For the text-containing cell, return its midpoint in (x, y) coordinate format. 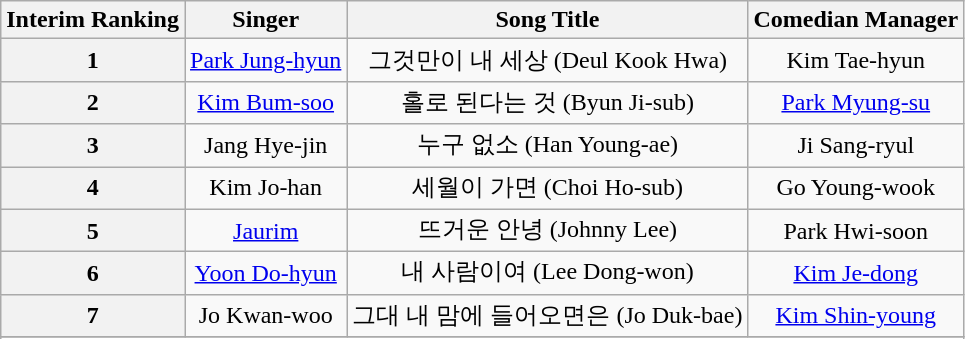
Kim Bum-soo (265, 102)
Singer (265, 20)
3 (93, 146)
2 (93, 102)
Comedian Manager (856, 20)
Kim Je-dong (856, 274)
내 사람이여 (Lee Dong-won) (548, 274)
Kim Jo-han (265, 188)
6 (93, 274)
홀로 된다는 것 (Byun Ji-sub) (548, 102)
Jang Hye-jin (265, 146)
1 (93, 60)
Song Title (548, 20)
Interim Ranking (93, 20)
누구 없소 (Han Young-ae) (548, 146)
4 (93, 188)
Park Myung-su (856, 102)
Park Hwi-soon (856, 230)
그대 내 맘에 들어오면은 (Jo Duk-bae) (548, 316)
Yoon Do-hyun (265, 274)
7 (93, 316)
Kim Shin-young (856, 316)
Ji Sang-ryul (856, 146)
그것만이 내 세상 (Deul Kook Hwa) (548, 60)
Park Jung-hyun (265, 60)
5 (93, 230)
Jo Kwan-woo (265, 316)
Go Young-wook (856, 188)
Kim Tae-hyun (856, 60)
Jaurim (265, 230)
뜨거운 안녕 (Johnny Lee) (548, 230)
세월이 가면 (Choi Ho-sub) (548, 188)
